Detect which cell encompasses the target text, then output its [X, Y] center coordinate. 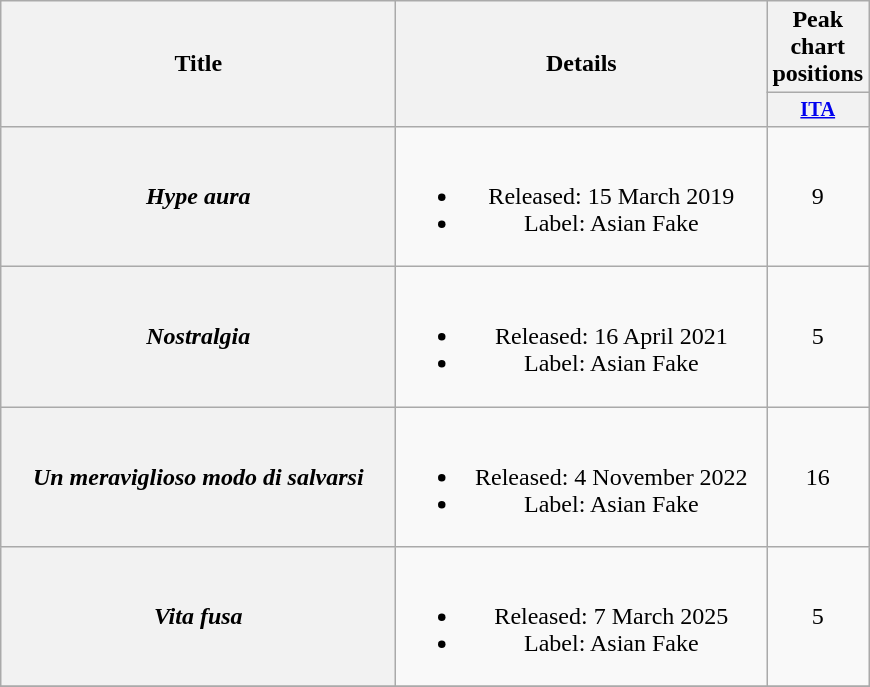
Vita fusa [198, 617]
Released: 4 November 2022Label: Asian Fake [582, 477]
Hype aura [198, 196]
16 [818, 477]
Peak chart positions [818, 47]
Released: 7 March 2025Label: Asian Fake [582, 617]
Released: 15 March 2019Label: Asian Fake [582, 196]
Title [198, 64]
Details [582, 64]
ITA [818, 110]
Nostralgia [198, 337]
Released: 16 April 2021Label: Asian Fake [582, 337]
9 [818, 196]
Un meraviglioso modo di salvarsi [198, 477]
